From the cell containing the given text, extract its center point as [x, y] coordinate. 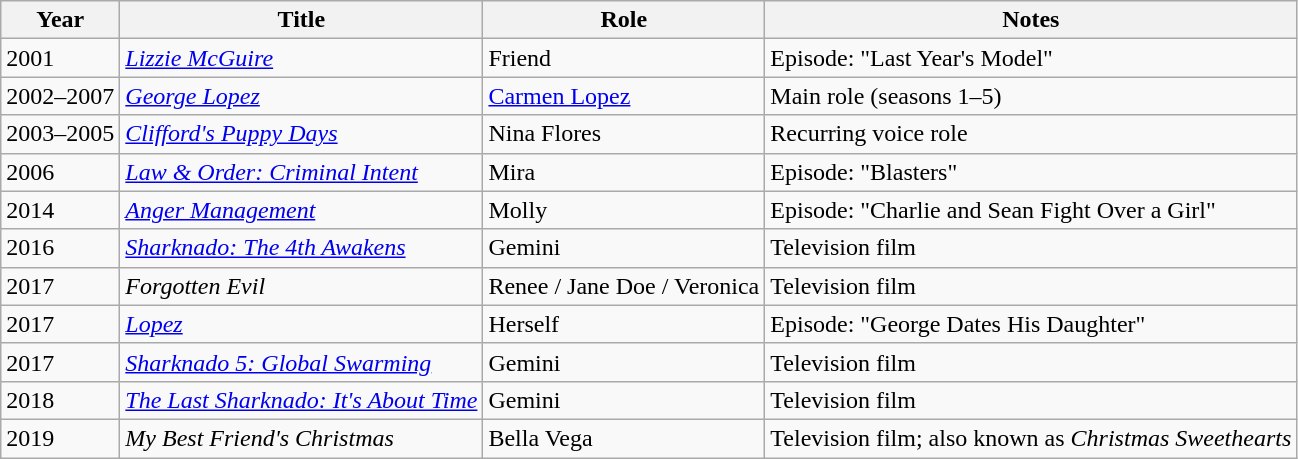
Carmen Lopez [624, 96]
Notes [1031, 20]
Episode: "Last Year's Model" [1031, 58]
Nina Flores [624, 134]
George Lopez [302, 96]
Herself [624, 324]
Bella Vega [624, 438]
Episode: "George Dates His Daughter" [1031, 324]
2014 [60, 210]
Role [624, 20]
The Last Sharknado: It's About Time [302, 400]
Title [302, 20]
Mira [624, 172]
Anger Management [302, 210]
2019 [60, 438]
Lopez [302, 324]
2002–2007 [60, 96]
2003–2005 [60, 134]
Molly [624, 210]
My Best Friend's Christmas [302, 438]
Sharknado 5: Global Swarming [302, 362]
Friend [624, 58]
2001 [60, 58]
2006 [60, 172]
Law & Order: Criminal Intent [302, 172]
2018 [60, 400]
Episode: "Blasters" [1031, 172]
Main role (seasons 1–5) [1031, 96]
Year [60, 20]
Clifford's Puppy Days [302, 134]
2016 [60, 248]
Renee / Jane Doe / Veronica [624, 286]
Forgotten Evil [302, 286]
Lizzie McGuire [302, 58]
Sharknado: The 4th Awakens [302, 248]
Television film; also known as Christmas Sweethearts [1031, 438]
Recurring voice role [1031, 134]
Episode: "Charlie and Sean Fight Over a Girl" [1031, 210]
